Provide the (X, Y) coordinate of the cell's center where the given text is located.  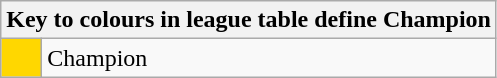
Key to colours in league table define Champion (249, 20)
Champion (270, 58)
